Find where the given text appears and provide that cell's center as (x, y) coordinate. 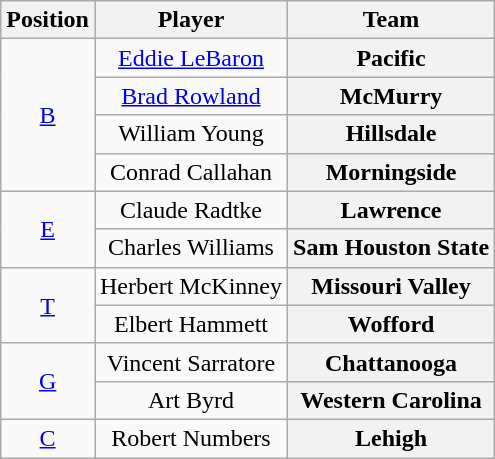
Position (48, 20)
Claude Radtke (190, 210)
C (48, 438)
Player (190, 20)
McMurry (392, 96)
William Young (190, 134)
Chattanooga (392, 362)
G (48, 381)
Pacific (392, 58)
Robert Numbers (190, 438)
Sam Houston State (392, 248)
T (48, 305)
B (48, 115)
Lawrence (392, 210)
Team (392, 20)
Eddie LeBaron (190, 58)
Vincent Sarratore (190, 362)
Herbert McKinney (190, 286)
Elbert Hammett (190, 324)
Morningside (392, 172)
Lehigh (392, 438)
Conrad Callahan (190, 172)
Hillsdale (392, 134)
Art Byrd (190, 400)
Western Carolina (392, 400)
Wofford (392, 324)
E (48, 229)
Missouri Valley (392, 286)
Charles Williams (190, 248)
Brad Rowland (190, 96)
